Determine the [X, Y] coordinate at the center of the cell enclosing the given text.  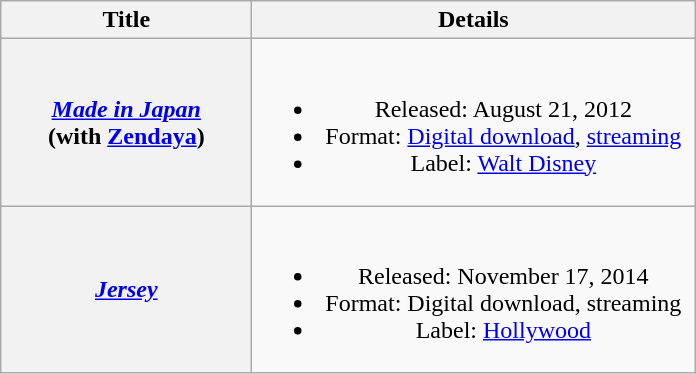
Made in Japan(with Zendaya) [126, 122]
Released: November 17, 2014Format: Digital download, streamingLabel: Hollywood [474, 290]
Released: August 21, 2012Format: Digital download, streamingLabel: Walt Disney [474, 122]
Jersey [126, 290]
Title [126, 20]
Details [474, 20]
